Locate the cell with the specified text and output its [x, y] center coordinate. 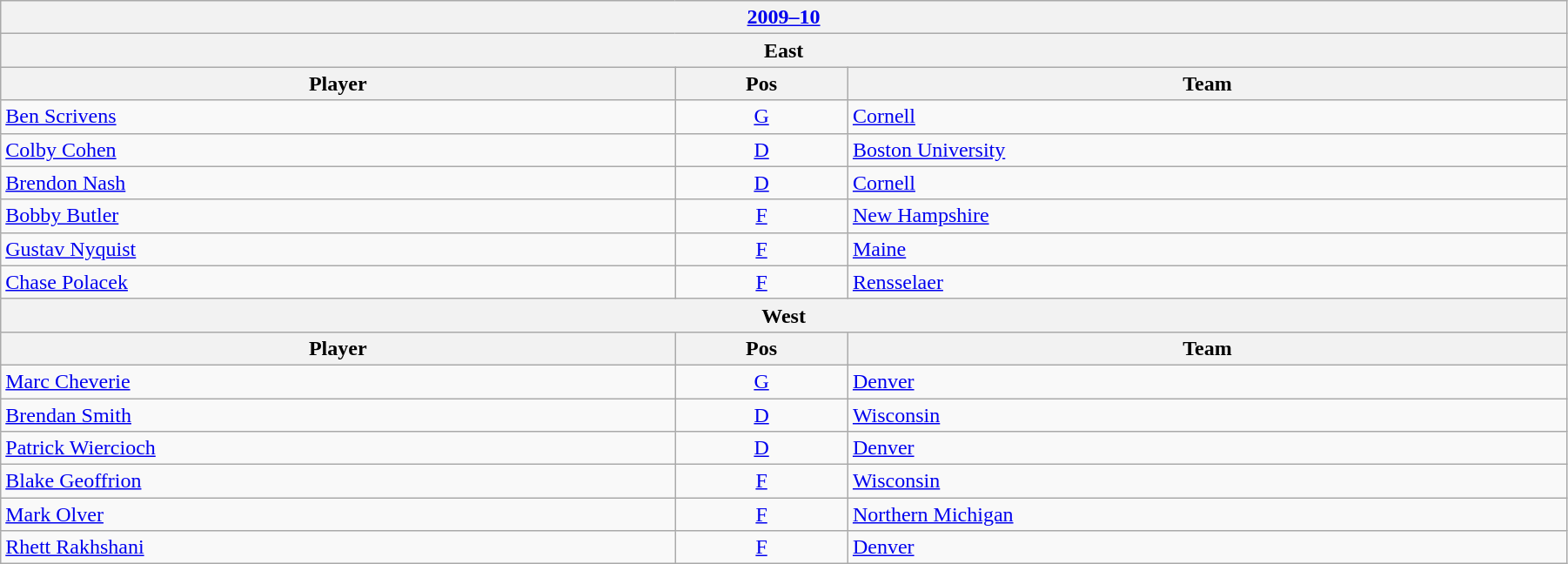
Brendan Smith [338, 415]
Northern Michigan [1207, 514]
Patrick Wiercioch [338, 448]
Chase Polacek [338, 282]
Colby Cohen [338, 150]
Rensselaer [1207, 282]
Ben Scrivens [338, 117]
New Hampshire [1207, 216]
Mark Olver [338, 514]
Rhett Rakhshani [338, 547]
Maine [1207, 249]
Gustav Nyquist [338, 249]
2009–10 [784, 17]
West [784, 315]
East [784, 50]
Bobby Butler [338, 216]
Blake Geoffrion [338, 481]
Marc Cheverie [338, 381]
Boston University [1207, 150]
Brendon Nash [338, 183]
